Search for the cell housing the specified text and yield its [X, Y] center coordinate. 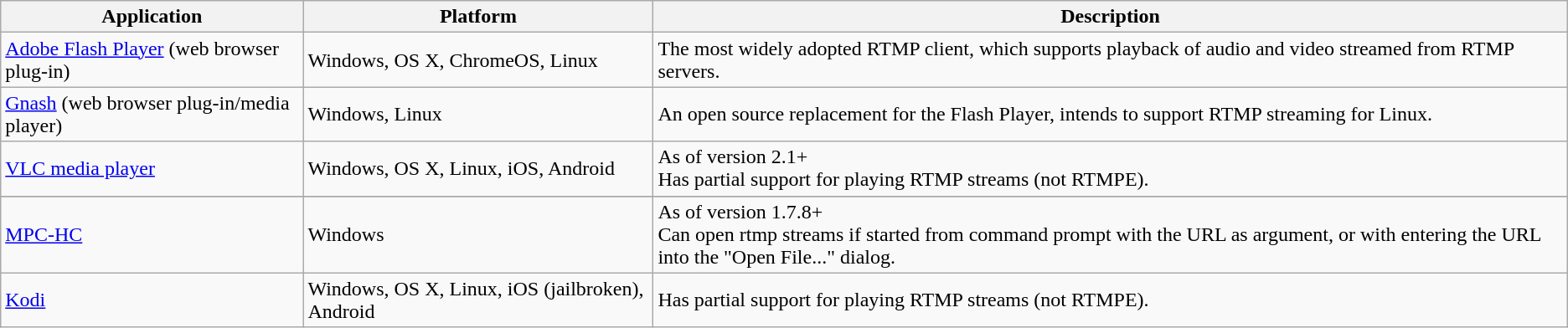
Windows, Linux [478, 114]
Windows, OS X, ChromeOS, Linux [478, 60]
As of version 2.1+ Has partial support for playing RTMP streams (not RTMPE). [1111, 169]
Adobe Flash Player (web browser plug-in) [152, 60]
Windows [478, 234]
Has partial support for playing RTMP streams (not RTMPE). [1111, 300]
Kodi [152, 300]
An open source replacement for the Flash Player, intends to support RTMP streaming for Linux. [1111, 114]
Gnash (web browser plug-in/media player) [152, 114]
Platform [478, 17]
The most widely adopted RTMP client, which supports playback of audio and video streamed from RTMP servers. [1111, 60]
Windows, OS X, Linux, iOS (jailbroken), Android [478, 300]
VLC media player [152, 169]
MPC-HC [152, 234]
Application [152, 17]
Description [1111, 17]
Windows, OS X, Linux, iOS, Android [478, 169]
